Extract the (x, y) coordinate from the center of the cell holding the provided text.  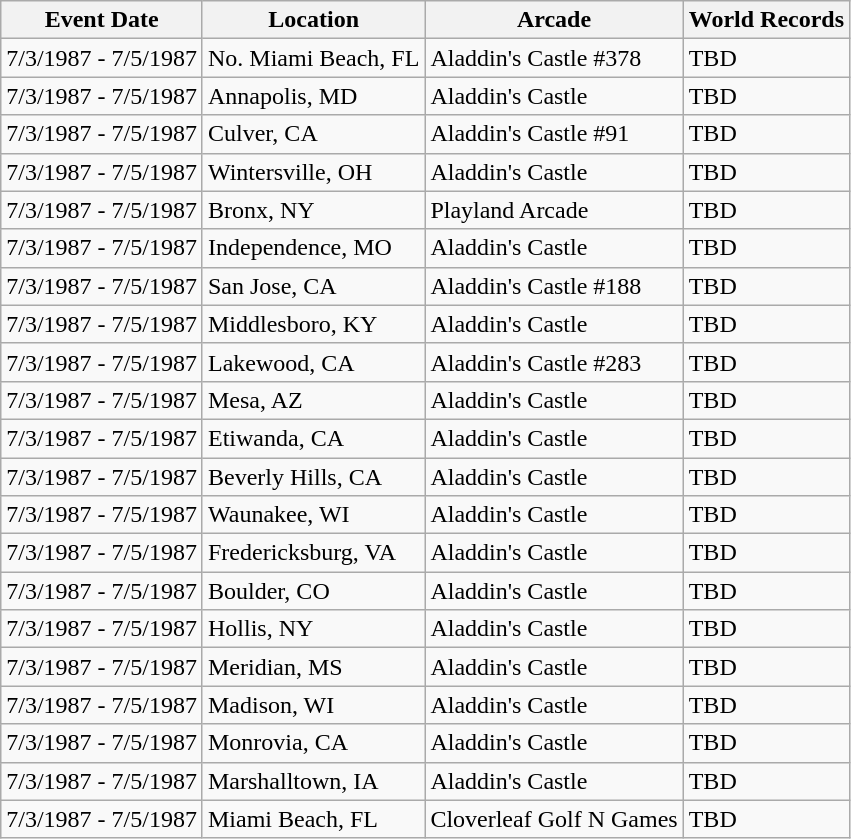
Lakewood, CA (313, 362)
Beverly Hills, CA (313, 477)
Waunakee, WI (313, 515)
Marshalltown, IA (313, 781)
Location (313, 20)
Bronx, NY (313, 210)
Etiwanda, CA (313, 438)
Cloverleaf Golf N Games (554, 819)
Aladdin's Castle #188 (554, 286)
Playland Arcade (554, 210)
Madison, WI (313, 705)
Miami Beach, FL (313, 819)
Mesa, AZ (313, 400)
Aladdin's Castle #91 (554, 134)
Arcade (554, 20)
No. Miami Beach, FL (313, 58)
San Jose, CA (313, 286)
Meridian, MS (313, 667)
Aladdin's Castle #378 (554, 58)
Aladdin's Castle #283 (554, 362)
Culver, CA (313, 134)
Annapolis, MD (313, 96)
Hollis, NY (313, 629)
Event Date (102, 20)
Middlesboro, KY (313, 324)
World Records (766, 20)
Boulder, CO (313, 591)
Independence, MO (313, 248)
Wintersville, OH (313, 172)
Monrovia, CA (313, 743)
Fredericksburg, VA (313, 553)
